Return the (X, Y) coordinate for the center point of the cell that contains the specified text.  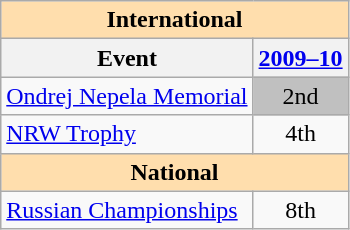
4th (300, 134)
8th (300, 210)
National (174, 172)
Event (127, 58)
2009–10 (300, 58)
NRW Trophy (127, 134)
International (174, 20)
Russian Championships (127, 210)
2nd (300, 96)
Ondrej Nepela Memorial (127, 96)
